Return the [X, Y] coordinate for the center point of the cell that contains the specified text.  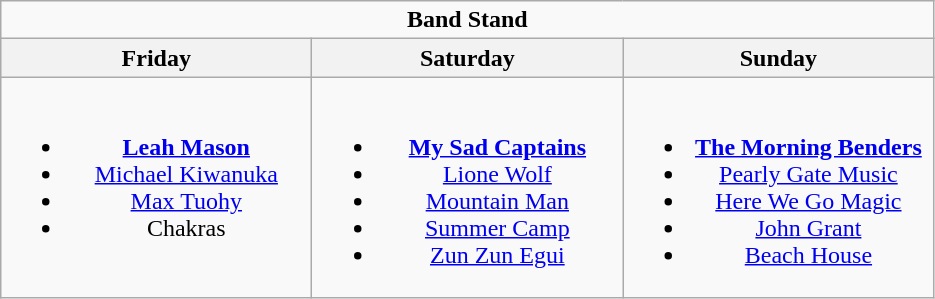
Sunday [778, 58]
Band Stand [468, 20]
My Sad CaptainsLione WolfMountain ManSummer CampZun Zun Egui [468, 188]
Friday [156, 58]
Leah MasonMichael KiwanukaMax TuohyChakras [156, 188]
Saturday [468, 58]
The Morning BendersPearly Gate MusicHere We Go MagicJohn GrantBeach House [778, 188]
